Pinpoint the cell where the given text exists, returning its [x, y] midpoint coordinate. 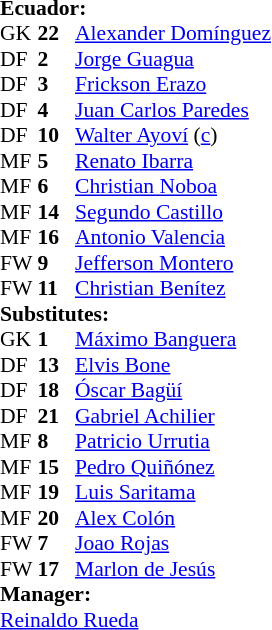
13 [57, 365]
Joao Rojas [173, 543]
14 [57, 212]
Luis Saritama [173, 493]
19 [57, 493]
Substitutes: [136, 314]
16 [57, 237]
Christian Noboa [173, 187]
Óscar Bagüí [173, 391]
8 [57, 441]
17 [57, 569]
20 [57, 518]
Renato Ibarra [173, 161]
1 [57, 339]
Máximo Banguera [173, 339]
Juan Carlos Paredes [173, 110]
Jorge Guagua [173, 59]
6 [57, 187]
21 [57, 416]
7 [57, 543]
Christian Benítez [173, 289]
11 [57, 289]
Segundo Castillo [173, 212]
4 [57, 110]
Patricio Urrutia [173, 441]
Pedro Quiñónez [173, 467]
Frickson Erazo [173, 85]
Alex Colón [173, 518]
Antonio Valencia [173, 237]
Manager: [136, 595]
2 [57, 59]
Walter Ayoví (c) [173, 135]
22 [57, 33]
18 [57, 391]
Marlon de Jesús [173, 569]
9 [57, 263]
5 [57, 161]
Alexander Domínguez [173, 33]
Gabriel Achilier [173, 416]
15 [57, 467]
10 [57, 135]
3 [57, 85]
Jefferson Montero [173, 263]
Elvis Bone [173, 365]
